Output the [x, y] coordinate of the center of the cell containing the given text.  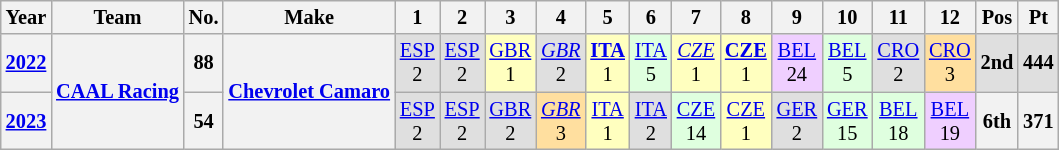
3 [511, 17]
12 [950, 17]
9 [797, 17]
4 [560, 17]
7 [696, 17]
11 [898, 17]
444 [1038, 63]
CZE14 [696, 121]
GER15 [847, 121]
88 [204, 63]
Make [308, 17]
GBR1 [511, 63]
ITA2 [651, 121]
Team [118, 17]
BEL19 [950, 121]
54 [204, 121]
Pt [1038, 17]
Chevrolet Camaro [308, 92]
1 [418, 17]
2023 [26, 121]
8 [746, 17]
GER2 [797, 121]
10 [847, 17]
2nd [998, 63]
6th [998, 121]
No. [204, 17]
CAAL Racing [118, 92]
Pos [998, 17]
2 [462, 17]
371 [1038, 121]
CRO2 [898, 63]
BEL24 [797, 63]
CRO3 [950, 63]
ITA5 [651, 63]
Year [26, 17]
2022 [26, 63]
5 [607, 17]
6 [651, 17]
BEL5 [847, 63]
GBR3 [560, 121]
BEL18 [898, 121]
